Scan for the cell matching the given text and deliver its [x, y] coordinate at center. 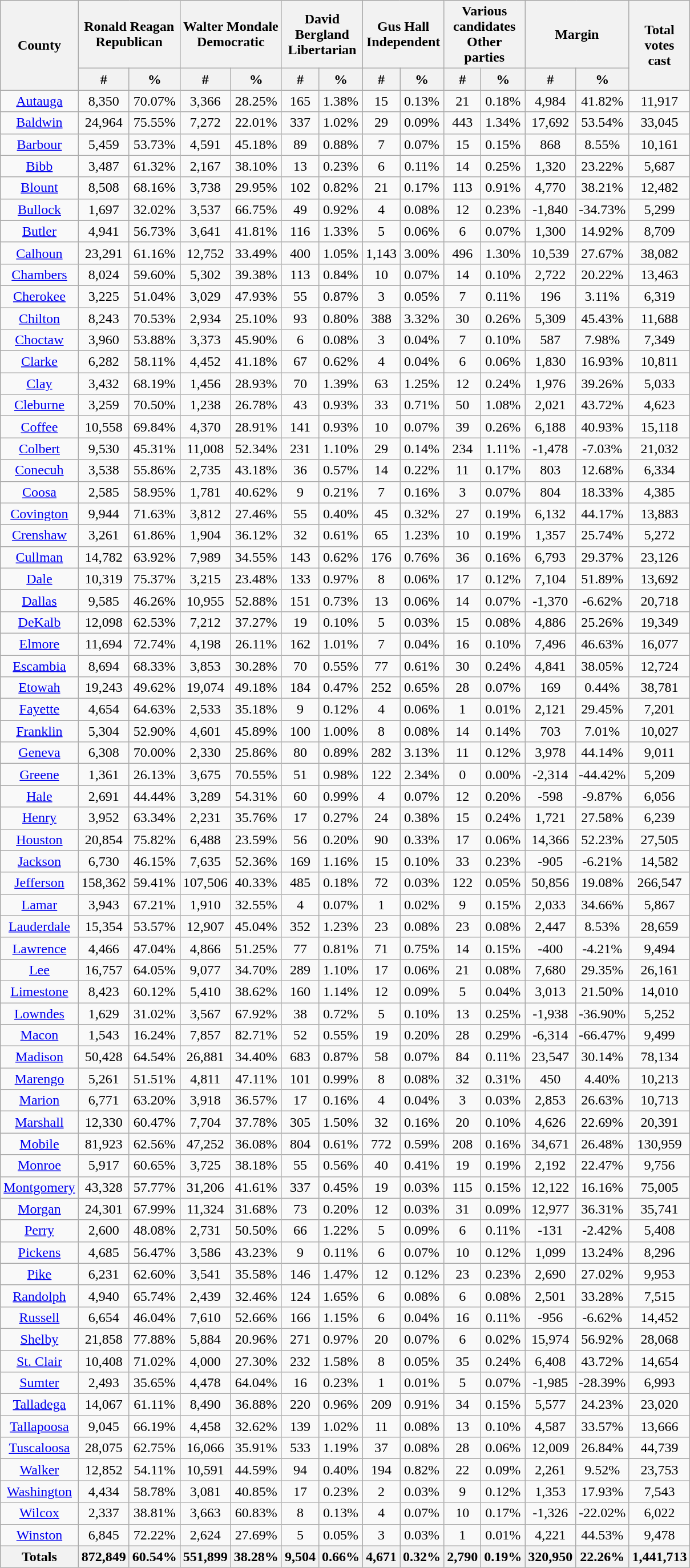
1.14% [340, 991]
Greene [39, 775]
2,439 [205, 1296]
8,709 [660, 231]
143 [300, 557]
County [39, 46]
4,601 [205, 731]
17,692 [550, 123]
1.16% [340, 861]
49 [300, 209]
38.10% [256, 166]
-2,314 [550, 775]
0.29% [503, 1035]
Bibb [39, 166]
Baldwin [39, 123]
67 [300, 362]
1,300 [550, 231]
38.28% [256, 1557]
-1,938 [550, 1013]
36.08% [256, 1144]
16,077 [660, 644]
12,977 [550, 1209]
Calhoun [39, 253]
0 [462, 775]
40.62% [256, 492]
39 [462, 427]
23.59% [256, 840]
65 [381, 535]
3.00% [422, 253]
58 [381, 1057]
Chilton [39, 318]
16.16% [603, 1187]
81,923 [104, 1144]
1,910 [205, 905]
7,349 [660, 340]
25.10% [256, 318]
21,032 [660, 449]
38,781 [660, 688]
41.82% [603, 101]
-22.02% [603, 1513]
803 [550, 470]
231 [300, 449]
Tallapoosa [39, 1426]
Fayette [39, 710]
-34.73% [603, 209]
64.54% [154, 1057]
35.18% [256, 710]
4,866 [205, 948]
7,989 [205, 557]
26,161 [660, 970]
3,225 [104, 296]
28.91% [256, 427]
3,013 [550, 991]
Madison [39, 1057]
78,134 [660, 1057]
28,075 [104, 1448]
35.76% [256, 818]
1,697 [104, 209]
4,940 [104, 1296]
2,231 [205, 818]
772 [381, 1144]
23,126 [660, 557]
65.74% [154, 1296]
5,867 [660, 905]
26.78% [256, 405]
2,330 [205, 753]
23,291 [104, 253]
0.21% [340, 492]
Washington [39, 1492]
53.54% [603, 123]
1.08% [503, 405]
50 [462, 405]
1.34% [503, 123]
Pike [39, 1274]
2,261 [550, 1470]
6,231 [104, 1274]
208 [462, 1144]
388 [381, 318]
7,496 [550, 644]
72 [381, 883]
Mobile [39, 1144]
46.26% [154, 600]
4,770 [550, 188]
75.82% [154, 840]
52.23% [603, 840]
Henry [39, 818]
0.92% [340, 209]
0.31% [503, 1079]
36.31% [603, 1209]
872,849 [104, 1557]
3.32% [422, 318]
0.84% [340, 275]
Montgomery [39, 1187]
29.37% [603, 557]
44.59% [256, 1470]
5,917 [104, 1166]
6,319 [660, 296]
0.33% [422, 840]
8,024 [104, 275]
4,671 [381, 1557]
12,724 [660, 666]
139 [300, 1426]
4.40% [603, 1079]
0.81% [340, 948]
21.50% [603, 991]
196 [550, 296]
28.25% [256, 101]
209 [381, 1405]
-66.47% [603, 1035]
3,567 [205, 1013]
1,781 [205, 492]
45.89% [256, 731]
37.78% [256, 1122]
3,918 [205, 1101]
1.19% [340, 1448]
34,671 [550, 1144]
66.75% [256, 209]
Escambia [39, 666]
166 [300, 1317]
1,543 [104, 1035]
34.70% [256, 970]
6,239 [660, 818]
587 [550, 340]
6,056 [660, 796]
Morgan [39, 1209]
1.38% [340, 101]
Houston [39, 840]
27.67% [603, 253]
-956 [550, 1317]
56.73% [154, 231]
32.55% [256, 905]
4,591 [205, 144]
5,209 [660, 775]
40.33% [256, 883]
30.14% [603, 1057]
51.25% [256, 948]
1,629 [104, 1013]
5,252 [660, 1013]
51.04% [154, 296]
24 [381, 818]
2,853 [550, 1101]
6,308 [104, 753]
50,428 [104, 1057]
Gus HallIndependent [403, 34]
Totals [39, 1557]
252 [381, 688]
6,022 [660, 1513]
51.51% [154, 1079]
1.50% [340, 1122]
23,020 [660, 1405]
0.76% [422, 557]
4,452 [205, 362]
Shelby [39, 1339]
31,206 [205, 1187]
2,624 [205, 1535]
551,899 [205, 1557]
2,790 [462, 1557]
6,282 [104, 362]
-1,478 [550, 449]
29.95% [256, 188]
45.31% [154, 449]
33.57% [603, 1426]
Autauga [39, 101]
93 [300, 318]
26.84% [603, 1448]
Various candidatesOther parties [485, 34]
1.47% [340, 1274]
Russell [39, 1317]
58.78% [154, 1492]
1,976 [550, 384]
2,501 [550, 1296]
2,731 [205, 1231]
25.26% [603, 622]
51.89% [603, 579]
9.52% [603, 1470]
75.37% [154, 579]
31.68% [256, 1209]
141 [300, 427]
52 [300, 1035]
7,515 [660, 1296]
90 [381, 840]
124 [300, 1296]
7,272 [205, 123]
28,068 [660, 1339]
45.04% [256, 926]
26.63% [603, 1101]
26,881 [205, 1057]
0.72% [340, 1013]
27.02% [603, 1274]
14,654 [660, 1361]
-1,985 [550, 1383]
12,907 [205, 926]
70.55% [256, 775]
1.22% [340, 1231]
Barbour [39, 144]
12,009 [550, 1448]
Choctaw [39, 340]
60 [300, 796]
1,721 [550, 818]
56.92% [603, 1339]
11,694 [104, 644]
12,752 [205, 253]
443 [462, 123]
9,585 [104, 600]
31 [462, 1209]
21,858 [104, 1339]
7,610 [205, 1317]
26.11% [256, 644]
52.34% [256, 449]
10,558 [104, 427]
27 [462, 514]
11,688 [660, 318]
27.30% [256, 1361]
12,098 [104, 622]
17.93% [603, 1492]
38.18% [256, 1166]
165 [300, 101]
3,853 [205, 666]
DeKalb [39, 622]
3,432 [104, 384]
19.08% [603, 883]
49.62% [154, 688]
0.59% [422, 1144]
27.46% [256, 514]
-2.42% [603, 1231]
3,725 [205, 1166]
-6.21% [603, 861]
20,391 [660, 1122]
0.47% [340, 688]
266,547 [660, 883]
1,357 [550, 535]
23,753 [660, 1470]
28,659 [660, 926]
13,883 [660, 514]
1.15% [340, 1317]
4,221 [550, 1535]
44.14% [603, 753]
2,167 [205, 166]
-36.90% [603, 1013]
57.77% [154, 1187]
3,541 [205, 1274]
3,952 [104, 818]
45.43% [603, 318]
13,692 [660, 579]
15,118 [660, 427]
Jefferson [39, 883]
53.88% [154, 340]
35 [462, 1361]
45 [381, 514]
Cleburne [39, 405]
10,161 [660, 144]
44.17% [603, 514]
485 [300, 883]
Monroe [39, 1166]
3,261 [104, 535]
Coffee [39, 427]
71.02% [154, 1361]
-1,370 [550, 600]
56.47% [154, 1252]
8.55% [603, 144]
3.13% [422, 753]
6,993 [660, 1383]
44,739 [660, 1448]
Limestone [39, 991]
Winston [39, 1535]
18.33% [603, 492]
7.01% [603, 731]
29.35% [603, 970]
10,591 [205, 1470]
1.05% [340, 253]
75,005 [660, 1187]
9,478 [660, 1535]
19,349 [660, 622]
3,289 [205, 796]
9,045 [104, 1426]
10,539 [550, 253]
35,741 [660, 1209]
44.44% [154, 796]
133 [300, 579]
8,490 [205, 1405]
2 [381, 1492]
6,408 [550, 1361]
4,000 [205, 1361]
496 [462, 253]
36.88% [256, 1405]
24,301 [104, 1209]
100 [300, 731]
1,830 [550, 362]
0.66% [340, 1557]
305 [300, 1122]
3,215 [205, 579]
26.13% [154, 775]
5,687 [660, 166]
Margin [577, 34]
6,188 [550, 427]
7.98% [603, 340]
66 [300, 1231]
36.57% [256, 1101]
14,067 [104, 1405]
84 [462, 1057]
Butler [39, 231]
62.75% [154, 1448]
5,309 [550, 318]
53.73% [154, 144]
8,423 [104, 991]
20.96% [256, 1339]
2,735 [205, 470]
160 [300, 991]
-6,314 [550, 1035]
56 [300, 840]
40 [381, 1166]
Lamar [39, 905]
Conecuh [39, 470]
39.26% [603, 384]
Talladega [39, 1405]
37 [381, 1448]
28.93% [256, 384]
0.80% [340, 318]
4,198 [205, 644]
14.92% [603, 231]
31.02% [154, 1013]
2,033 [550, 905]
15,974 [550, 1339]
7,635 [205, 861]
29.45% [603, 710]
Lee [39, 970]
Dallas [39, 600]
6,771 [104, 1101]
46.15% [154, 861]
14,782 [104, 557]
4,841 [550, 666]
Geneva [39, 753]
271 [300, 1339]
Chambers [39, 275]
400 [300, 253]
43,328 [104, 1187]
14,582 [660, 861]
68.33% [154, 666]
-400 [550, 948]
63.20% [154, 1101]
12,482 [660, 188]
3,487 [104, 166]
5,410 [205, 991]
4,626 [550, 1122]
47.04% [154, 948]
Lowndes [39, 1013]
60.65% [154, 1166]
61.32% [154, 166]
1.01% [340, 644]
4,385 [660, 492]
0.27% [340, 818]
1.58% [340, 1361]
Elmore [39, 644]
868 [550, 144]
3,812 [205, 514]
Sumter [39, 1383]
282 [381, 753]
1,238 [205, 405]
1.00% [340, 731]
52.66% [256, 1317]
16.93% [603, 362]
3,960 [104, 340]
2,493 [104, 1383]
61.86% [154, 535]
4,886 [550, 622]
Dale [39, 579]
80 [300, 753]
3,675 [205, 775]
33,045 [660, 123]
52.90% [154, 731]
533 [300, 1448]
6,730 [104, 861]
703 [550, 731]
69.84% [154, 427]
82.71% [256, 1035]
72.22% [154, 1535]
-1,326 [550, 1513]
5,304 [104, 731]
10,213 [660, 1079]
10,713 [660, 1101]
2,192 [550, 1166]
55.86% [154, 470]
8,350 [104, 101]
7,212 [205, 622]
38.05% [603, 666]
-598 [550, 796]
5,408 [660, 1231]
25.86% [256, 753]
0.41% [422, 1166]
1.39% [340, 384]
Cherokee [39, 296]
Tuscaloosa [39, 1448]
0.96% [340, 1405]
Jackson [39, 861]
59.60% [154, 275]
6,488 [205, 840]
0.73% [340, 600]
Crenshaw [39, 535]
1,361 [104, 775]
68.16% [154, 188]
3,373 [205, 340]
3,259 [104, 405]
4,478 [205, 1383]
1.11% [503, 449]
38,082 [660, 253]
St. Clair [39, 1361]
Randolph [39, 1296]
-44.42% [603, 775]
Marion [39, 1101]
151 [300, 600]
94 [300, 1470]
62.53% [154, 622]
-4.21% [603, 948]
Blount [39, 188]
16.24% [154, 1035]
37.27% [256, 622]
1,320 [550, 166]
3,663 [205, 1513]
39.38% [256, 275]
1,143 [381, 253]
450 [550, 1079]
Colbert [39, 449]
32.46% [256, 1296]
Wilcox [39, 1513]
1,099 [550, 1252]
2,722 [550, 275]
5,459 [104, 144]
61.16% [154, 253]
40.93% [603, 427]
75.55% [154, 123]
0.00% [503, 775]
320,950 [550, 1557]
8.53% [603, 926]
101 [300, 1079]
Bullock [39, 209]
3.11% [603, 296]
6,793 [550, 557]
41.61% [256, 1187]
54.11% [154, 1470]
0.57% [340, 470]
9,504 [300, 1557]
45.90% [256, 340]
47.93% [256, 296]
0.65% [422, 688]
46.04% [154, 1317]
27.58% [603, 818]
Macon [39, 1035]
3,537 [205, 209]
71 [381, 948]
Hale [39, 796]
1,353 [550, 1492]
6,654 [104, 1317]
15,354 [104, 926]
176 [381, 557]
683 [300, 1057]
8,508 [104, 188]
36.12% [256, 535]
-9.87% [603, 796]
4,941 [104, 231]
35.58% [256, 1274]
27.69% [256, 1535]
220 [300, 1405]
Franklin [39, 731]
10,319 [104, 579]
60.83% [256, 1513]
60.47% [154, 1122]
61.11% [154, 1405]
Ronald ReaganRepublican [129, 34]
48.08% [154, 1231]
3,081 [205, 1492]
4,984 [550, 101]
33.49% [256, 253]
34.40% [256, 1057]
23,547 [550, 1057]
19,074 [205, 688]
27,505 [660, 840]
59.41% [154, 883]
5,577 [550, 1405]
47,252 [205, 1144]
54.31% [256, 796]
5,261 [104, 1079]
49.18% [256, 688]
289 [300, 970]
2,690 [550, 1274]
67.92% [256, 1013]
1.33% [340, 231]
Clay [39, 384]
45.18% [256, 144]
12,852 [104, 1470]
70.00% [154, 753]
12.68% [603, 470]
4,370 [205, 427]
10,811 [660, 362]
107,506 [205, 883]
8,694 [104, 666]
4,587 [550, 1426]
0.71% [422, 405]
63 [381, 384]
146 [300, 1274]
22.01% [256, 123]
20,854 [104, 840]
9,011 [660, 753]
43.18% [256, 470]
63.92% [154, 557]
352 [300, 926]
70.07% [154, 101]
23.48% [256, 579]
7,543 [660, 1492]
4,685 [104, 1252]
38.81% [154, 1513]
158,362 [104, 883]
3,029 [205, 296]
66.19% [154, 1426]
4,654 [104, 710]
64.63% [154, 710]
1.30% [503, 253]
10,027 [660, 731]
43.23% [256, 1252]
Pickens [39, 1252]
33.28% [603, 1296]
0.75% [422, 948]
6,845 [104, 1535]
Covington [39, 514]
30.28% [256, 666]
3,586 [205, 1252]
Coosa [39, 492]
4,811 [205, 1079]
51 [300, 775]
4,434 [104, 1492]
62.56% [154, 1144]
3,943 [104, 905]
5,884 [205, 1339]
0.45% [340, 1187]
3,641 [205, 231]
26.48% [603, 1144]
Walker [39, 1470]
38.62% [256, 991]
64.04% [256, 1383]
2.34% [422, 775]
184 [300, 688]
5,299 [660, 209]
19,243 [104, 688]
-905 [550, 861]
70.50% [154, 405]
Total votes cast [660, 46]
Lauderdale [39, 926]
1,441,713 [660, 1557]
89 [300, 144]
58.95% [154, 492]
68.19% [154, 384]
38.21% [603, 188]
12,122 [550, 1187]
4,623 [660, 405]
1,456 [205, 384]
67.99% [154, 1209]
34 [462, 1405]
22.26% [603, 1557]
53.57% [154, 926]
11,917 [660, 101]
232 [300, 1361]
14,010 [660, 991]
47.11% [256, 1079]
9,953 [660, 1274]
2,447 [550, 926]
4,458 [205, 1426]
14,366 [550, 840]
22 [462, 1470]
David BerglandLibertarian [322, 34]
Walter MondaleDemocratic [231, 34]
2,337 [104, 1513]
23.22% [603, 166]
73 [300, 1209]
35.65% [154, 1383]
Perry [39, 1231]
1,904 [205, 535]
32.02% [154, 209]
67.21% [154, 905]
9,530 [104, 449]
38 [300, 1013]
-1,840 [550, 209]
64.05% [154, 970]
24,964 [104, 123]
60.54% [154, 1557]
50.50% [256, 1231]
Cullman [39, 557]
71.63% [154, 514]
52.36% [256, 861]
13,463 [660, 275]
22.69% [603, 1122]
34.55% [256, 557]
3,366 [205, 101]
44.53% [603, 1535]
234 [462, 449]
0.89% [340, 753]
40.85% [256, 1492]
5,272 [660, 535]
43 [300, 405]
194 [381, 1470]
7,680 [550, 970]
8,243 [104, 318]
58.11% [154, 362]
20.22% [603, 275]
41.81% [256, 231]
60.12% [154, 991]
2,600 [104, 1231]
130,959 [660, 1144]
162 [300, 644]
12,330 [104, 1122]
2,021 [550, 405]
2,585 [104, 492]
0.22% [422, 470]
9,756 [660, 1166]
0.88% [340, 144]
1.25% [422, 384]
-28.39% [603, 1383]
115 [462, 1187]
10,955 [205, 600]
8,296 [660, 1252]
4,466 [104, 948]
-131 [550, 1231]
0.38% [422, 818]
2,121 [550, 710]
13,666 [660, 1426]
22.47% [603, 1166]
41.18% [256, 362]
102 [300, 188]
16,757 [104, 970]
2,691 [104, 796]
7,857 [205, 1035]
0.98% [340, 775]
2,533 [205, 710]
5,033 [660, 384]
9,077 [205, 970]
70.53% [154, 318]
3,538 [104, 470]
7,704 [205, 1122]
14,452 [660, 1317]
52.88% [256, 600]
-7.03% [603, 449]
3,738 [205, 188]
Lawrence [39, 948]
0.56% [340, 1166]
20,718 [660, 600]
9,944 [104, 514]
50,856 [550, 883]
34.66% [603, 905]
63.34% [154, 818]
35.91% [256, 1448]
6,132 [550, 514]
77.88% [154, 1339]
5,302 [205, 275]
116 [300, 231]
24.23% [603, 1405]
Clarke [39, 362]
13.24% [603, 1252]
11,324 [205, 1209]
11,008 [205, 449]
62.60% [154, 1274]
6,334 [660, 470]
3,978 [550, 753]
9,499 [660, 1035]
10,408 [104, 1361]
7,104 [550, 579]
9,494 [660, 948]
72.74% [154, 644]
Marengo [39, 1079]
Marshall [39, 1122]
46.63% [603, 644]
7,201 [660, 710]
1.65% [340, 1296]
32.62% [256, 1426]
2,934 [205, 318]
Etowah [39, 688]
0.44% [603, 688]
25.74% [603, 535]
16,066 [205, 1448]
